Return [X, Y] of the center of cell containing provided text 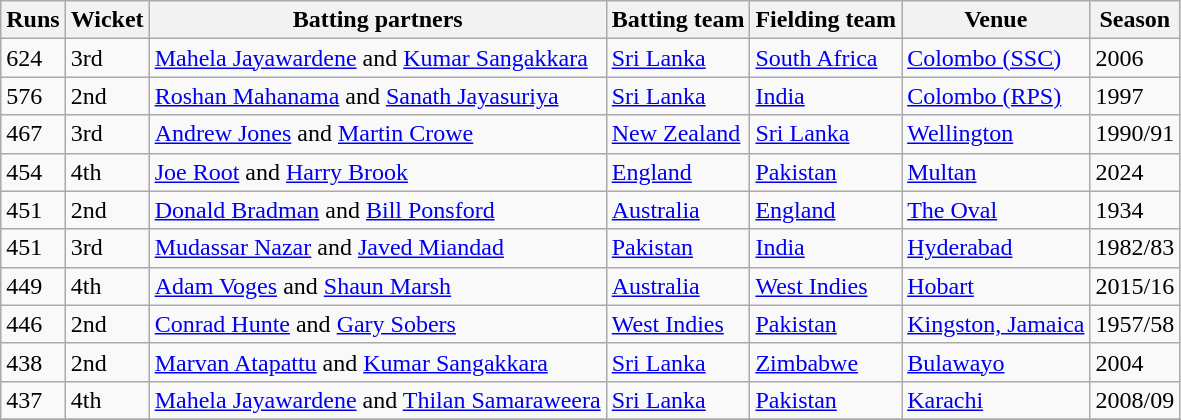
2004 [1135, 362]
New Zealand [678, 134]
Fielding team [826, 20]
454 [33, 172]
Bulawayo [996, 362]
449 [33, 286]
Wellington [996, 134]
Mudassar Nazar and Javed Miandad [378, 248]
Joe Root and Harry Brook [378, 172]
Batting team [678, 20]
Conrad Hunte and Gary Sobers [378, 324]
Venue [996, 20]
Colombo (RPS) [996, 96]
Kingston, Jamaica [996, 324]
Andrew Jones and Martin Crowe [378, 134]
1934 [1135, 210]
Adam Voges and Shaun Marsh [378, 286]
Season [1135, 20]
Colombo (SSC) [996, 58]
Hobart [996, 286]
2015/16 [1135, 286]
Batting partners [378, 20]
Roshan Mahanama and Sanath Jayasuriya [378, 96]
1990/91 [1135, 134]
Zimbabwe [826, 362]
South Africa [826, 58]
624 [33, 58]
Wicket [107, 20]
Donald Bradman and Bill Ponsford [378, 210]
Multan [996, 172]
446 [33, 324]
576 [33, 96]
1957/58 [1135, 324]
467 [33, 134]
437 [33, 400]
Marvan Atapattu and Kumar Sangakkara [378, 362]
Mahela Jayawardene and Kumar Sangakkara [378, 58]
438 [33, 362]
Mahela Jayawardene and Thilan Samaraweera [378, 400]
Karachi [996, 400]
2024 [1135, 172]
2008/09 [1135, 400]
Runs [33, 20]
1982/83 [1135, 248]
The Oval [996, 210]
2006 [1135, 58]
1997 [1135, 96]
Hyderabad [996, 248]
